Locate the cell with the specified text and output its [x, y] center coordinate. 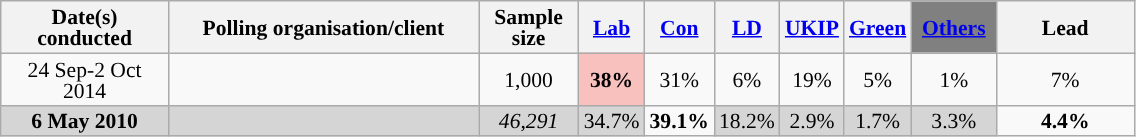
UKIP [812, 27]
38% [612, 79]
Lab [612, 27]
Con [680, 27]
6 May 2010 [85, 120]
6% [747, 79]
5% [878, 79]
39.1% [680, 120]
Date(s)conducted [85, 27]
3.3% [954, 120]
Polling organisation/client [323, 27]
19% [812, 79]
31% [680, 79]
1.7% [878, 120]
4.4% [1065, 120]
1% [954, 79]
LD [747, 27]
Others [954, 27]
Green [878, 27]
Sample size [528, 27]
34.7% [612, 120]
Lead [1065, 27]
18.2% [747, 120]
2.9% [812, 120]
46,291 [528, 120]
7% [1065, 79]
24 Sep-2 Oct 2014 [85, 79]
1,000 [528, 79]
